Detect which cell encompasses the target text, then output its [X, Y] center coordinate. 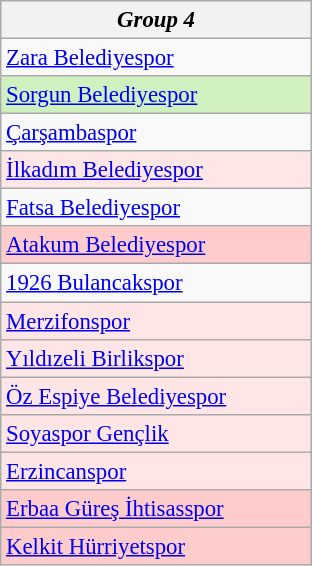
Çarşambaspor [156, 133]
Atakum Belediyespor [156, 245]
Fatsa Belediyespor [156, 208]
Zara Belediyespor [156, 58]
Öz Espiye Belediyespor [156, 396]
1926 Bulancakspor [156, 283]
Erbaa Güreş İhtisasspor [156, 509]
Group 4 [156, 20]
İlkadım Belediyespor [156, 170]
Erzincanspor [156, 471]
Merzifonspor [156, 321]
Kelkit Hürriyetspor [156, 546]
Soyaspor Gençlik [156, 433]
Yıldızeli Birlikspor [156, 358]
Sorgun Belediyespor [156, 95]
